Locate the cell with the specified text and output its [X, Y] center coordinate. 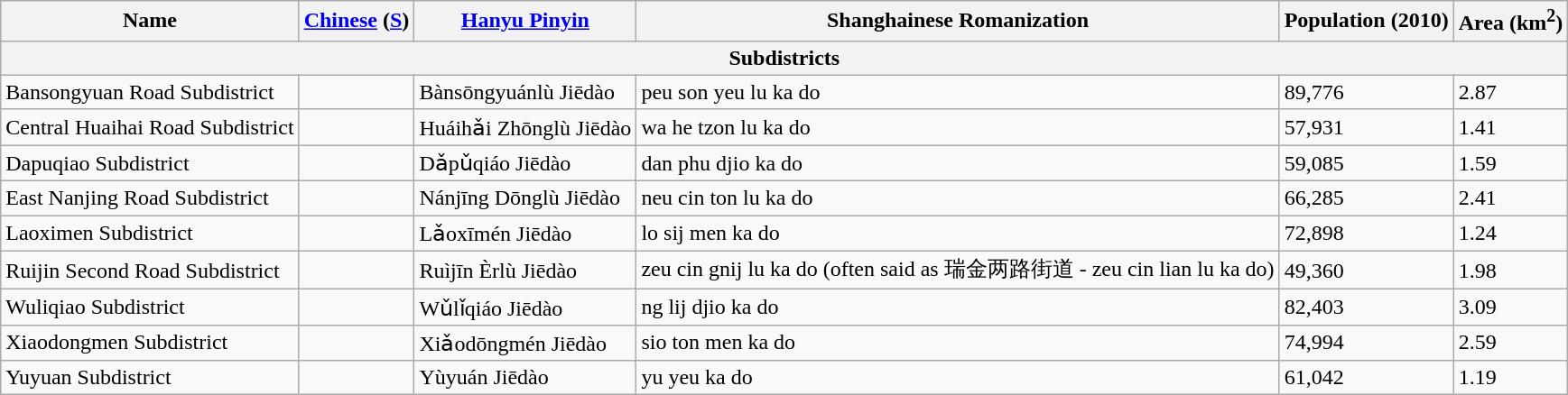
sio ton men ka do [958, 343]
57,931 [1367, 127]
wa he tzon lu ka do [958, 127]
Bansongyuan Road Subdistrict [150, 92]
lo sij men ka do [958, 234]
Yuyuan Subdistrict [150, 378]
dan phu djio ka do [958, 163]
61,042 [1367, 378]
Dǎpǔqiáo Jiēdào [525, 163]
Shanghainese Romanization [958, 22]
2.87 [1511, 92]
Chinese (S) [357, 22]
3.09 [1511, 308]
1.19 [1511, 378]
72,898 [1367, 234]
1.98 [1511, 271]
Population (2010) [1367, 22]
Hanyu Pinyin [525, 22]
59,085 [1367, 163]
49,360 [1367, 271]
Dapuqiao Subdistrict [150, 163]
Yùyuán Jiēdào [525, 378]
Lǎoxīmén Jiēdào [525, 234]
Ruijin Second Road Subdistrict [150, 271]
2.41 [1511, 198]
zeu cin gnij lu ka do (often said as 瑞金两路街道 - zeu cin lian lu ka do) [958, 271]
66,285 [1367, 198]
Nánjīng Dōnglù Jiēdào [525, 198]
Wuliqiao Subdistrict [150, 308]
Area (km2) [1511, 22]
74,994 [1367, 343]
peu son yeu lu ka do [958, 92]
Laoximen Subdistrict [150, 234]
East Nanjing Road Subdistrict [150, 198]
2.59 [1511, 343]
Huáihǎi Zhōnglù Jiēdào [525, 127]
Bànsōngyuánlù Jiēdào [525, 92]
Subdistricts [784, 58]
neu cin ton lu ka do [958, 198]
Name [150, 22]
1.41 [1511, 127]
Xiǎodōngmén Jiēdào [525, 343]
1.24 [1511, 234]
Central Huaihai Road Subdistrict [150, 127]
89,776 [1367, 92]
1.59 [1511, 163]
yu yeu ka do [958, 378]
Wǔlǐqiáo Jiēdào [525, 308]
82,403 [1367, 308]
Xiaodongmen Subdistrict [150, 343]
ng lij djio ka do [958, 308]
Ruìjīn Èrlù Jiēdào [525, 271]
